Detect which cell encompasses the target text, then output its [X, Y] center coordinate. 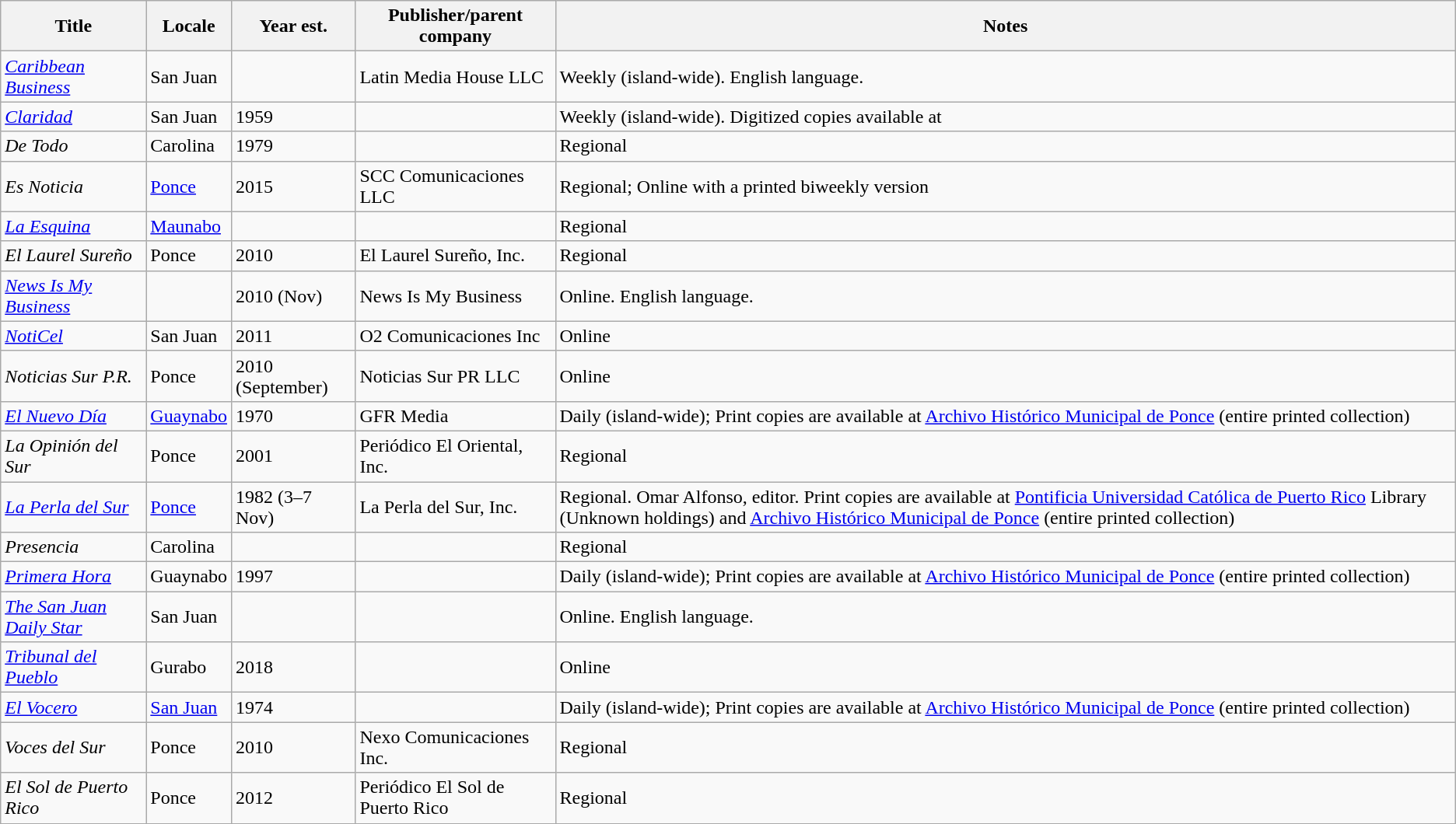
2010 (September) [292, 376]
Notes [1005, 26]
Gurabo [189, 667]
El Sol de Puerto Rico [73, 798]
2001 [292, 456]
Noticias Sur P.R. [73, 376]
Voces del Sur [73, 748]
Periódico El Oriental, Inc. [456, 456]
El Nuevo Día [73, 416]
Title [73, 26]
Publisher/parent company [456, 26]
Weekly (island-wide). Digitized copies available at [1005, 117]
Regional; Online with a printed biweekly version [1005, 187]
Claridad [73, 117]
GFR Media [456, 416]
La Perla del Sur, Inc. [456, 507]
1974 [292, 707]
La Opinión del Sur [73, 456]
El Vocero [73, 707]
Maunabo [189, 226]
NotiCel [73, 336]
El Laurel Sureño, Inc. [456, 256]
2012 [292, 798]
Noticias Sur PR LLC [456, 376]
De Todo [73, 146]
Weekly (island-wide). English language. [1005, 76]
1970 [292, 416]
Locale [189, 26]
SCC Comunicaciones LLC [456, 187]
La Perla del Sur [73, 507]
El Laurel Sureño [73, 256]
Tribunal del Pueblo [73, 667]
Nexo Comunicaciones Inc. [456, 748]
Presencia [73, 547]
Latin Media House LLC [456, 76]
1979 [292, 146]
2018 [292, 667]
Periódico El Sol de Puerto Rico [456, 798]
Es Noticia [73, 187]
2010 (Nov) [292, 295]
2015 [292, 187]
O2 Comunicaciones Inc [456, 336]
Year est. [292, 26]
1982 (3–7 Nov) [292, 507]
Primera Hora [73, 577]
Caribbean Business [73, 76]
The San Juan Daily Star [73, 617]
La Esquina [73, 226]
1997 [292, 577]
1959 [292, 117]
2011 [292, 336]
